Find where the given text appears and provide that cell's center as (X, Y) coordinate. 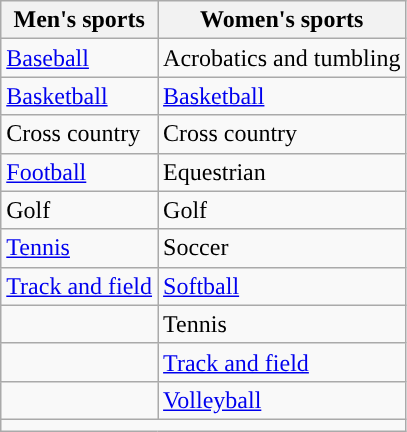
Football (80, 172)
Equestrian (282, 172)
Soccer (282, 248)
Women's sports (282, 20)
Acrobatics and tumbling (282, 58)
Men's sports (80, 20)
Volleyball (282, 400)
Softball (282, 286)
Baseball (80, 58)
